Return the (x, y) coordinate for the center point of the cell that contains the specified text.  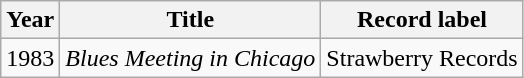
Title (190, 20)
Record label (422, 20)
1983 (30, 58)
Blues Meeting in Chicago (190, 58)
Year (30, 20)
Strawberry Records (422, 58)
